Detect which cell encompasses the target text, then output its (X, Y) center coordinate. 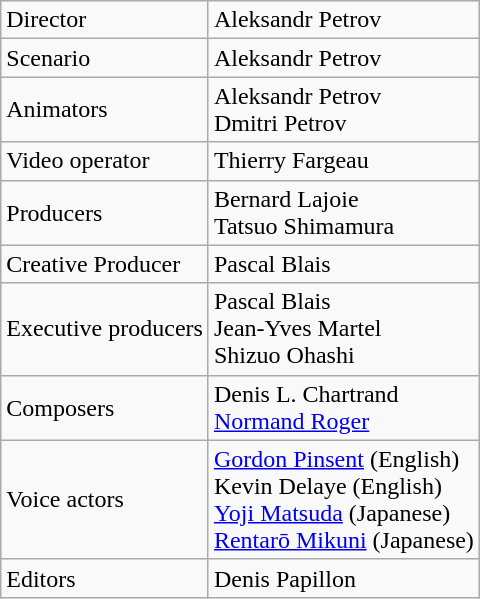
Voice actors (105, 500)
Aleksandr PetrovDmitri Petrov (344, 110)
Executive producers (105, 329)
Thierry Fargeau (344, 161)
Denis Papillon (344, 578)
Editors (105, 578)
Pascal Blais (344, 264)
Gordon Pinsent (English)Kevin Delaye (English)Yoji Matsuda (Japanese)Rentarō Mikuni (Japanese) (344, 500)
Composers (105, 408)
Creative Producer (105, 264)
Denis L. ChartrandNormand Roger (344, 408)
Pascal BlaisJean-Yves MartelShizuo Ohashi (344, 329)
Scenario (105, 58)
Video operator (105, 161)
Bernard LajoieTatsuo Shimamura (344, 212)
Producers (105, 212)
Animators (105, 110)
Director (105, 20)
